Determine the (x, y) coordinate at the center of the cell enclosing the given text.  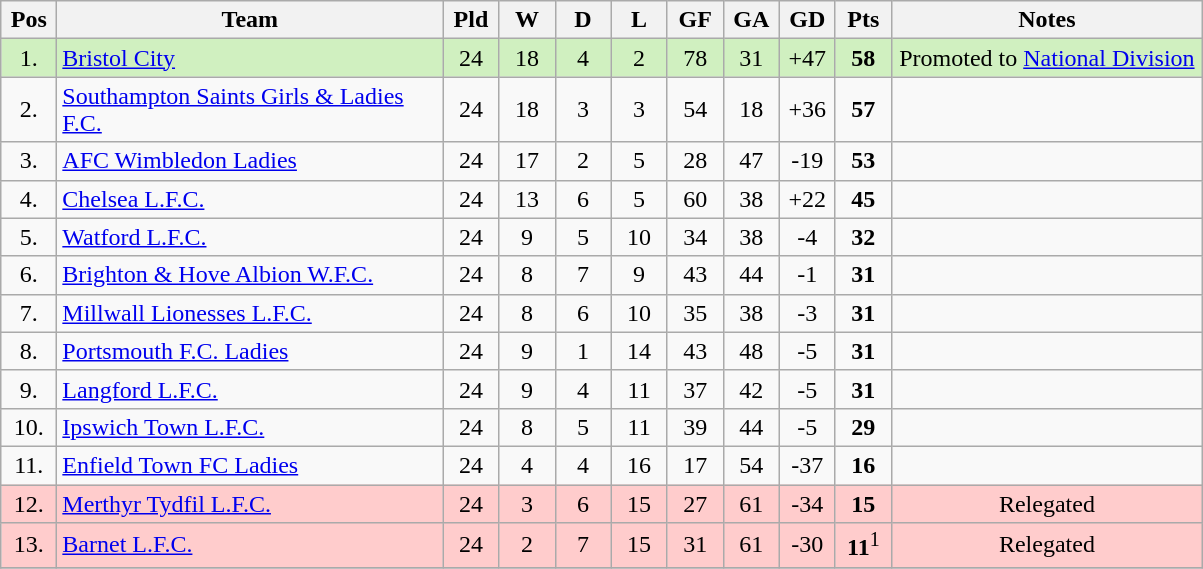
29 (863, 427)
-1 (807, 275)
-3 (807, 313)
48 (751, 351)
47 (751, 161)
10. (29, 427)
GF (695, 20)
Promoted to National Division (1046, 58)
L (639, 20)
11. (29, 465)
Pts (863, 20)
Watford L.F.C. (250, 237)
Chelsea L.F.C. (250, 199)
2. (29, 110)
13. (29, 546)
Millwall Lionesses L.F.C. (250, 313)
Brighton & Hove Albion W.F.C. (250, 275)
Southampton Saints Girls & Ladies F.C. (250, 110)
111 (863, 546)
-37 (807, 465)
-4 (807, 237)
3. (29, 161)
-19 (807, 161)
W (527, 20)
32 (863, 237)
35 (695, 313)
34 (695, 237)
-30 (807, 546)
45 (863, 199)
Barnet L.F.C. (250, 546)
8. (29, 351)
AFC Wimbledon Ladies (250, 161)
39 (695, 427)
GD (807, 20)
53 (863, 161)
GA (751, 20)
13 (527, 199)
+36 (807, 110)
7. (29, 313)
28 (695, 161)
37 (695, 389)
60 (695, 199)
42 (751, 389)
6. (29, 275)
Merthyr Tydfil L.F.C. (250, 503)
Pld (471, 20)
57 (863, 110)
Portsmouth F.C. Ladies (250, 351)
9. (29, 389)
+22 (807, 199)
4. (29, 199)
D (583, 20)
Enfield Town FC Ladies (250, 465)
Bristol City (250, 58)
Team (250, 20)
Notes (1046, 20)
5. (29, 237)
+47 (807, 58)
58 (863, 58)
Pos (29, 20)
1. (29, 58)
14 (639, 351)
Ipswich Town L.F.C. (250, 427)
78 (695, 58)
27 (695, 503)
Langford L.F.C. (250, 389)
12. (29, 503)
-34 (807, 503)
1 (583, 351)
